Determine the [x, y] coordinate at the center of the cell enclosing the given text.  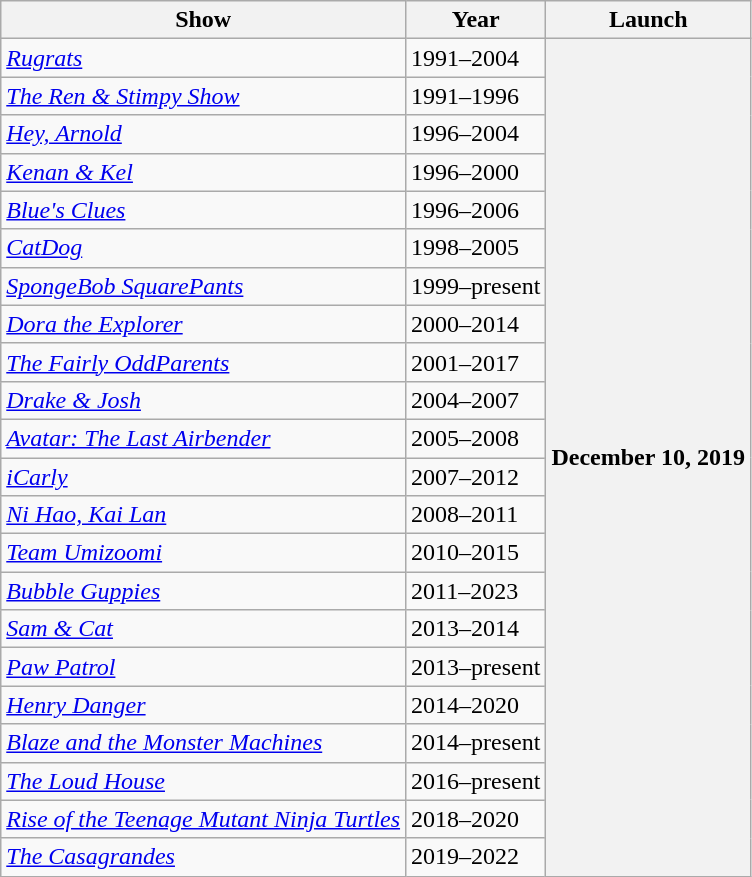
2010–2015 [476, 553]
1991–2004 [476, 58]
2007–2012 [476, 477]
Kenan & Kel [204, 172]
Year [476, 20]
Ni Hao, Kai Lan [204, 515]
Show [204, 20]
2011–2023 [476, 591]
SpongeBob SquarePants [204, 286]
2008–2011 [476, 515]
Henry Danger [204, 705]
2019–2022 [476, 857]
1999–present [476, 286]
Launch [648, 20]
Rise of the Teenage Mutant Ninja Turtles [204, 819]
Drake & Josh [204, 400]
2004–2007 [476, 400]
Team Umizoomi [204, 553]
Rugrats [204, 58]
2014–present [476, 743]
1996–2006 [476, 210]
2005–2008 [476, 438]
2013–present [476, 667]
Sam & Cat [204, 629]
Paw Patrol [204, 667]
Blue's Clues [204, 210]
iCarly [204, 477]
2018–2020 [476, 819]
Bubble Guppies [204, 591]
Hey, Arnold [204, 134]
The Loud House [204, 781]
Avatar: The Last Airbender [204, 438]
1991–1996 [476, 96]
The Ren & Stimpy Show [204, 96]
CatDog [204, 248]
2013–2014 [476, 629]
2001–2017 [476, 362]
The Casagrandes [204, 857]
The Fairly OddParents [204, 362]
2000–2014 [476, 324]
Dora the Explorer [204, 324]
December 10, 2019 [648, 458]
Blaze and the Monster Machines [204, 743]
2016–present [476, 781]
1998–2005 [476, 248]
1996–2004 [476, 134]
1996–2000 [476, 172]
2014–2020 [476, 705]
